Locate the cell with the specified text and output its [X, Y] center coordinate. 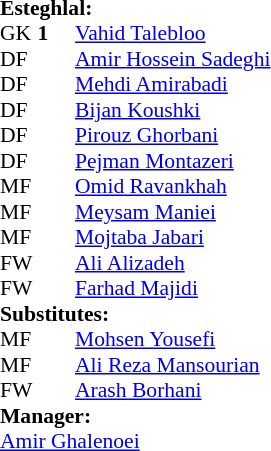
Meysam Maniei [172, 212]
Ali Alizadeh [172, 263]
Pirouz Ghorbani [172, 135]
Farhad Majidi [172, 289]
Mojtaba Jabari [172, 237]
Amir Hossein Sadeghi [172, 59]
GK [19, 33]
Mehdi Amirabadi [172, 85]
Substitutes: [135, 314]
Manager: [135, 416]
Mohsen Yousefi [172, 339]
Pejman Montazeri [172, 161]
Arash Borhani [172, 391]
Vahid Talebloo [172, 33]
Omid Ravankhah [172, 187]
Bijan Koushki [172, 110]
Ali Reza Mansourian [172, 365]
1 [57, 33]
